Capture the cell that displays the provided text and extract its [X, Y] central coordinate. 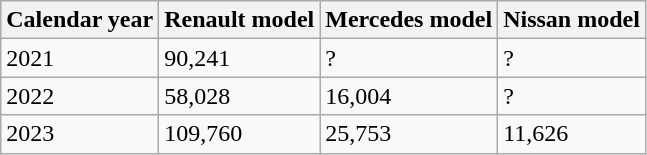
16,004 [409, 96]
Mercedes model [409, 20]
Renault model [240, 20]
109,760 [240, 134]
Nissan model [572, 20]
Calendar year [80, 20]
25,753 [409, 134]
11,626 [572, 134]
58,028 [240, 96]
90,241 [240, 58]
2022 [80, 96]
2023 [80, 134]
2021 [80, 58]
